Detect which cell encompasses the target text, then output its (x, y) center coordinate. 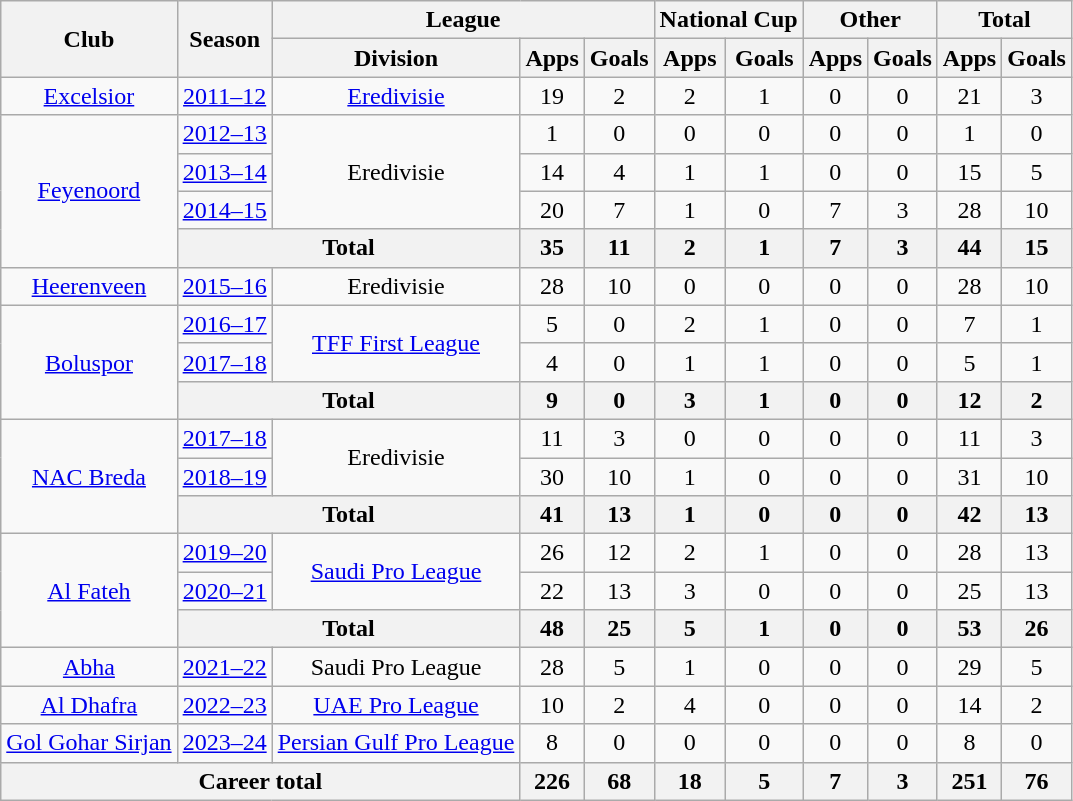
41 (552, 515)
League (463, 20)
2011–12 (224, 96)
35 (552, 248)
9 (552, 400)
30 (552, 477)
2012–13 (224, 134)
2022–23 (224, 705)
Gol Gohar Sirjan (89, 743)
Career total (260, 781)
Abha (89, 667)
Boluspor (89, 362)
Heerenveen (89, 286)
2023–24 (224, 743)
2016–17 (224, 324)
Excelsior (89, 96)
2015–16 (224, 286)
2020–21 (224, 591)
21 (969, 96)
NAC Breda (89, 476)
2013–14 (224, 172)
22 (552, 591)
20 (552, 210)
18 (690, 781)
Division (396, 58)
29 (969, 667)
Other (870, 20)
Season (224, 39)
UAE Pro League (396, 705)
31 (969, 477)
Al Fateh (89, 591)
44 (969, 248)
Persian Gulf Pro League (396, 743)
226 (552, 781)
2019–20 (224, 553)
76 (1037, 781)
68 (619, 781)
19 (552, 96)
2018–19 (224, 477)
Feyenoord (89, 191)
National Cup (728, 20)
Al Dhafra (89, 705)
TFF First League (396, 343)
42 (969, 515)
Club (89, 39)
2021–22 (224, 667)
48 (552, 629)
53 (969, 629)
2014–15 (224, 210)
251 (969, 781)
